Provide the [X, Y] coordinate of the cell's center where the given text is located.  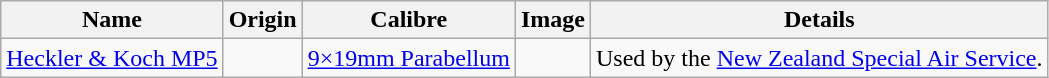
9×19mm Parabellum [408, 58]
Name [112, 20]
Origin [262, 20]
Heckler & Koch MP5 [112, 58]
Details [819, 20]
Image [552, 20]
Calibre [408, 20]
Used by the New Zealand Special Air Service. [819, 58]
